Detect which cell encompasses the target text, then output its (X, Y) center coordinate. 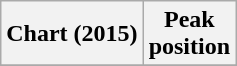
Peakposition (189, 34)
Chart (2015) (72, 34)
